Return (x, y) of the center of cell containing provided text 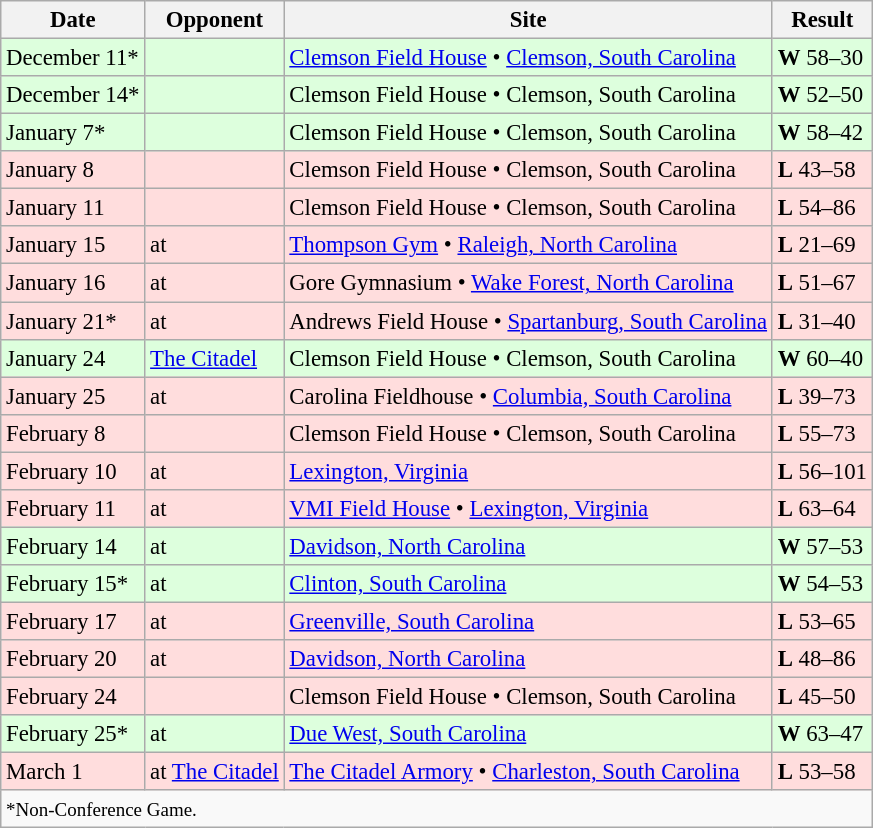
L 51–67 (822, 283)
Site (528, 20)
Date (73, 20)
March 1 (73, 772)
L 39–73 (822, 396)
February 15* (73, 584)
February 25* (73, 734)
February 20 (73, 659)
VMI Field House • Lexington, Virginia (528, 509)
Greenville, South Carolina (528, 621)
Lexington, Virginia (528, 471)
January 16 (73, 283)
W 58–42 (822, 133)
January 21* (73, 321)
Carolina Fieldhouse • Columbia, South Carolina (528, 396)
Gore Gymnasium • Wake Forest, North Carolina (528, 283)
February 24 (73, 697)
February 11 (73, 509)
L 55–73 (822, 433)
January 8 (73, 170)
at The Citadel (214, 772)
January 15 (73, 245)
L 31–40 (822, 321)
W 54–53 (822, 584)
L 53–58 (822, 772)
December 11* (73, 58)
L 63–64 (822, 509)
L 54–86 (822, 208)
W 58–30 (822, 58)
L 21–69 (822, 245)
L 56–101 (822, 471)
Due West, South Carolina (528, 734)
Andrews Field House • Spartanburg, South Carolina (528, 321)
February 17 (73, 621)
January 11 (73, 208)
Result (822, 20)
W 63–47 (822, 734)
W 57–53 (822, 546)
*Non-Conference Game. (436, 809)
December 14* (73, 95)
Clinton, South Carolina (528, 584)
L 53–65 (822, 621)
L 43–58 (822, 170)
The Citadel (214, 358)
W 60–40 (822, 358)
January 24 (73, 358)
L 45–50 (822, 697)
Thompson Gym • Raleigh, North Carolina (528, 245)
February 8 (73, 433)
January 7* (73, 133)
Opponent (214, 20)
February 14 (73, 546)
L 48–86 (822, 659)
W 52–50 (822, 95)
The Citadel Armory • Charleston, South Carolina (528, 772)
February 10 (73, 471)
January 25 (73, 396)
